Capture the cell that displays the provided text and extract its [X, Y] central coordinate. 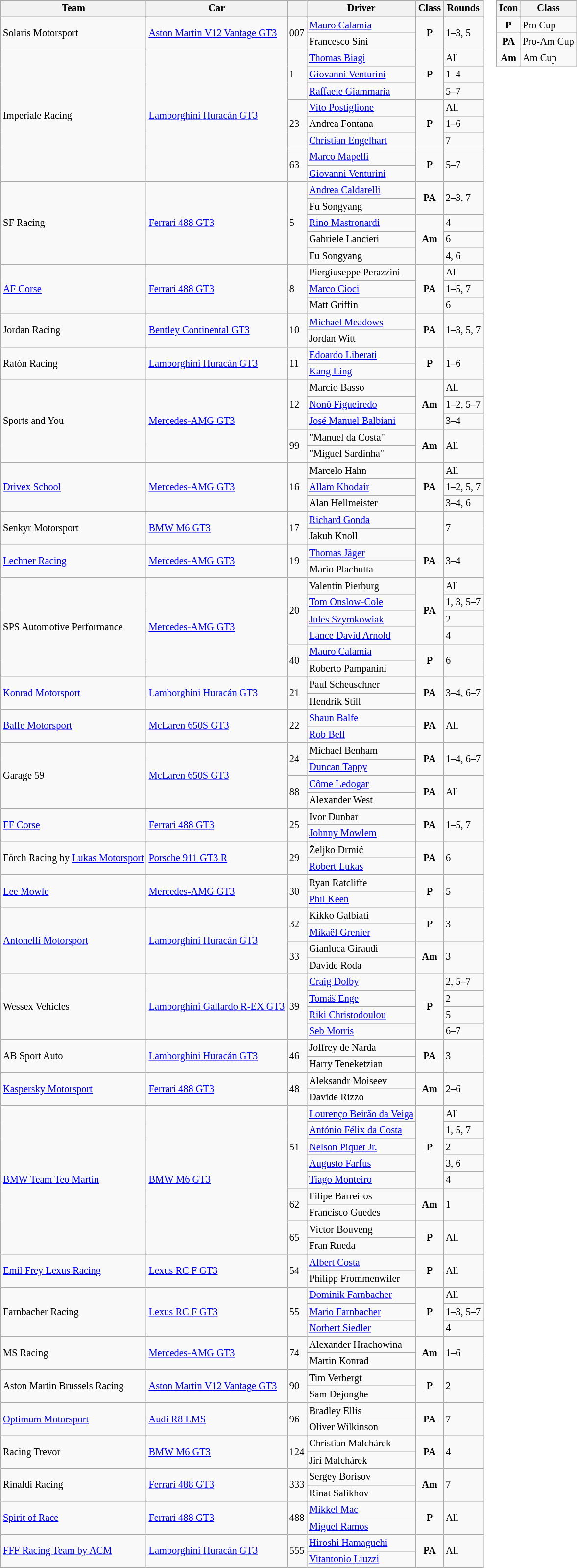
Aleksandr Moiseev [361, 1081]
Francesco Sini [361, 42]
Lee Mowle [73, 891]
Wessex Vehicles [73, 1007]
Marco Cioci [361, 289]
Norbert Siedler [361, 1328]
Rinaldi Racing [73, 1485]
Duncan Tappy [361, 768]
Hendrik Still [361, 701]
Emil Frey Lexus Racing [73, 1270]
Marcio Basso [361, 388]
Tomáš Enge [361, 998]
Racing Trevor [73, 1452]
Gianluca Giraudi [361, 949]
António Félix da Costa [361, 1130]
Kaspersky Motorsport [73, 1089]
20 [297, 611]
23 [297, 124]
Car [216, 9]
Valentin Pierburg [361, 586]
Oliver Wilkinson [361, 1427]
Rounds [463, 9]
Albert Costa [361, 1263]
Tim Verbergt [361, 1378]
Optimum Motorsport [73, 1419]
Kang Ling [361, 372]
Jordan Racing [73, 330]
Imperiale Racing [73, 116]
16 [297, 487]
1–4 [463, 75]
Pro Cup [548, 25]
Drivex School [73, 487]
Pro-Am Cup [548, 42]
AF Corse [73, 289]
Farnbacher Racing [73, 1312]
Lance David Arnold [361, 636]
Roberto Pampanini [361, 669]
Paul Scheuschner [361, 685]
007 [297, 33]
Vito Postiglione [361, 108]
8 [297, 289]
"Miguel Sardinha" [361, 454]
Allam Khodair [361, 487]
Dominik Farnbacher [361, 1295]
Michael Meadows [361, 322]
Rinat Salikhov [361, 1493]
Rob Bell [361, 735]
1–4, 6–7 [463, 759]
Tom Onslow-Cole [361, 602]
22 [297, 726]
Filipe Barreiros [361, 1196]
96 [297, 1419]
Martin Konrad [361, 1361]
4, 6 [463, 256]
1–2, 5, 7 [463, 487]
Côme Ledogar [361, 784]
25 [297, 825]
Porsche 911 GT3 R [216, 858]
90 [297, 1386]
Icon [508, 9]
Michael Benham [361, 751]
1, 3, 5–7 [463, 602]
Lamborghini Gallardo R-EX GT3 [216, 1007]
39 [297, 1007]
Vitantonio Liuzzi [361, 1559]
21 [297, 693]
48 [297, 1089]
Phil Keen [361, 899]
24 [297, 759]
Bradley Ellis [361, 1411]
29 [297, 858]
40 [297, 660]
Davide Rizzo [361, 1097]
Jules Szymkowiak [361, 619]
Marco Mapelli [361, 157]
Thomas Biagi [361, 58]
Robert Lukas [361, 867]
3–4, 6–7 [463, 693]
Mikaël Grenier [361, 932]
Ratón Racing [73, 363]
Davide Roda [361, 966]
Antonelli Motorsport [73, 941]
Željko Drmić [361, 850]
Konrad Motorsport [73, 693]
Nelson Piquet Jr. [361, 1147]
65 [297, 1237]
FF Corse [73, 825]
Johnny Mowlem [361, 833]
BMW Team Teo Martín [73, 1180]
Riki Christodoulou [361, 1015]
SF Racing [73, 223]
1–3, 5–7 [463, 1312]
Mario Plachutta [361, 570]
Aston Martin Brussels Racing [73, 1386]
10 [297, 330]
3, 6 [463, 1164]
Victor Bouveng [361, 1229]
Richard Gonda [361, 520]
Rino Mastronardi [361, 223]
124 [297, 1452]
Jakub Knoll [361, 537]
Christian Engelhart [361, 141]
Mario Farnbacher [361, 1312]
Christian Malchárek [361, 1444]
Miguel Ramos [361, 1526]
Jordan Witt [361, 339]
Ryan Ratcliffe [361, 883]
46 [297, 1056]
Spirit of Race [73, 1518]
1, 5, 7 [463, 1130]
30 [297, 891]
Am Cup [548, 58]
Craig Dolby [361, 982]
Philipp Frommenwiler [361, 1279]
José Manuel Balbiani [361, 421]
333 [297, 1485]
2, 5–7 [463, 982]
Ivor Dunbar [361, 817]
Driver [361, 9]
Jirí Malchárek [361, 1460]
FFF Racing Team by ACM [73, 1551]
488 [297, 1518]
Andrea Fontana [361, 124]
Team [73, 9]
Matt Griffin [361, 305]
Lechner Racing [73, 561]
Shaun Balfe [361, 718]
Solaris Motorsport [73, 33]
Bentley Continental GT3 [216, 330]
MS Racing [73, 1353]
Balfe Motorsport [73, 726]
74 [297, 1353]
Joffrey de Narda [361, 1048]
32 [297, 924]
11 [297, 363]
62 [297, 1205]
Audi R8 LMS [216, 1419]
1–3, 5, 7 [463, 330]
"Manuel da Costa" [361, 438]
Alexander West [361, 800]
2–6 [463, 1089]
Augusto Farfus [361, 1164]
Sergey Borisov [361, 1477]
Mikkel Mac [361, 1510]
555 [297, 1551]
6–7 [463, 1031]
Alan Hellmeister [361, 503]
99 [297, 446]
Tiago Monteiro [361, 1180]
Gabriele Lancieri [361, 240]
Nonô Figueiredo [361, 404]
Francisco Guedes [361, 1213]
Lourenço Beirão da Veiga [361, 1114]
Andrea Caldarelli [361, 190]
Förch Racing by Lukas Motorsport [73, 858]
63 [297, 166]
Kikko Galbiati [361, 916]
88 [297, 792]
Sam Dejonghe [361, 1394]
Sports and You [73, 421]
3–4, 6 [463, 503]
12 [297, 405]
54 [297, 1270]
Raffaele Giammaria [361, 91]
2–3, 7 [463, 198]
55 [297, 1312]
Hiroshi Hamaguchi [361, 1543]
AB Sport Auto [73, 1056]
Thomas Jäger [361, 553]
Marcelo Hahn [361, 471]
Alexander Hrachowina [361, 1345]
Harry Teneketzian [361, 1065]
Piergiuseppe Perazzini [361, 273]
19 [297, 561]
Seb Morris [361, 1031]
1–3, 5 [463, 33]
17 [297, 528]
Senkyr Motorsport [73, 528]
51 [297, 1147]
SPS Automotive Performance [73, 627]
Edoardo Liberati [361, 355]
1–2, 5–7 [463, 404]
33 [297, 957]
Fran Rueda [361, 1246]
Garage 59 [73, 775]
